Capture the cell that displays the provided text and extract its (X, Y) central coordinate. 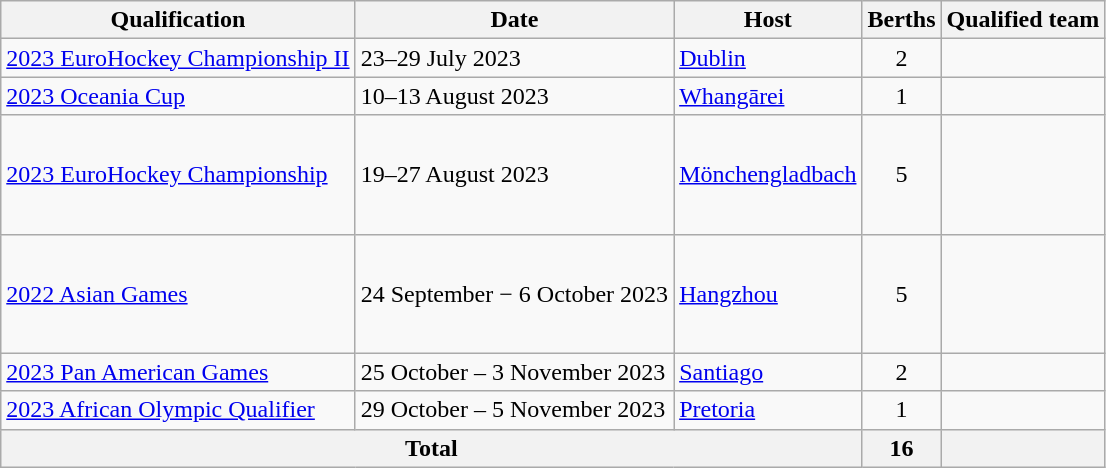
Host (768, 20)
Santiago (768, 372)
Whangārei (768, 96)
Total (432, 448)
Date (514, 20)
Mönchengladbach (768, 174)
19–27 August 2023 (514, 174)
2022 Asian Games (178, 294)
10–13 August 2023 (514, 96)
2023 Oceania Cup (178, 96)
Dublin (768, 58)
2023 EuroHockey Championship II (178, 58)
Pretoria (768, 410)
2023 Pan American Games (178, 372)
Berths (902, 20)
Qualification (178, 20)
Qualified team (1023, 20)
23–29 July 2023 (514, 58)
25 October – 3 November 2023 (514, 372)
Hangzhou (768, 294)
29 October – 5 November 2023 (514, 410)
16 (902, 448)
2023 EuroHockey Championship (178, 174)
24 September − 6 October 2023 (514, 294)
2023 African Olympic Qualifier (178, 410)
